For the text-containing cell, return its midpoint in (X, Y) coordinate format. 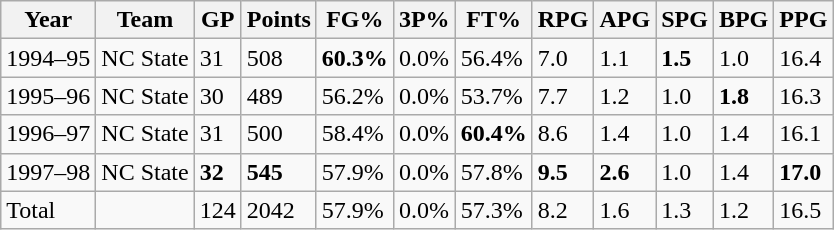
1.6 (625, 210)
545 (278, 172)
57.3% (494, 210)
30 (218, 96)
58.4% (354, 134)
Total (48, 210)
16.1 (804, 134)
1994–95 (48, 58)
1.8 (743, 96)
16.3 (804, 96)
1995–96 (48, 96)
Team (145, 20)
56.4% (494, 58)
RPG (563, 20)
GP (218, 20)
16.5 (804, 210)
17.0 (804, 172)
124 (218, 210)
32 (218, 172)
Points (278, 20)
16.4 (804, 58)
8.6 (563, 134)
489 (278, 96)
1997–98 (48, 172)
APG (625, 20)
57.8% (494, 172)
7.0 (563, 58)
60.4% (494, 134)
1.3 (685, 210)
FG% (354, 20)
1.5 (685, 58)
7.7 (563, 96)
2.6 (625, 172)
60.3% (354, 58)
Year (48, 20)
1996–97 (48, 134)
8.2 (563, 210)
9.5 (563, 172)
53.7% (494, 96)
508 (278, 58)
BPG (743, 20)
FT% (494, 20)
500 (278, 134)
56.2% (354, 96)
PPG (804, 20)
1.1 (625, 58)
2042 (278, 210)
3P% (424, 20)
SPG (685, 20)
